Return (X, Y) of the center of cell containing provided text 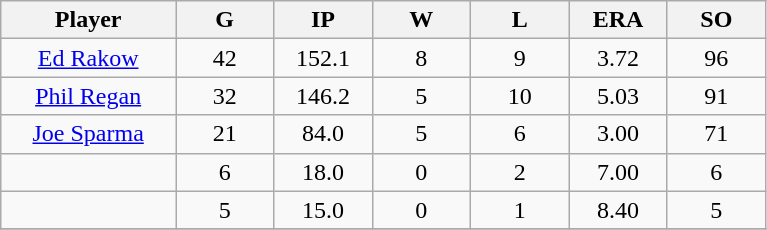
15.0 (323, 210)
32 (225, 96)
152.1 (323, 58)
146.2 (323, 96)
9 (520, 58)
71 (716, 134)
84.0 (323, 134)
IP (323, 20)
Player (88, 20)
8 (421, 58)
42 (225, 58)
3.72 (618, 58)
7.00 (618, 172)
96 (716, 58)
Ed Rakow (88, 58)
W (421, 20)
1 (520, 210)
ERA (618, 20)
Joe Sparma (88, 134)
2 (520, 172)
3.00 (618, 134)
SO (716, 20)
Phil Regan (88, 96)
10 (520, 96)
8.40 (618, 210)
G (225, 20)
91 (716, 96)
5.03 (618, 96)
L (520, 20)
21 (225, 134)
18.0 (323, 172)
